Return (x, y) of the center of cell containing provided text 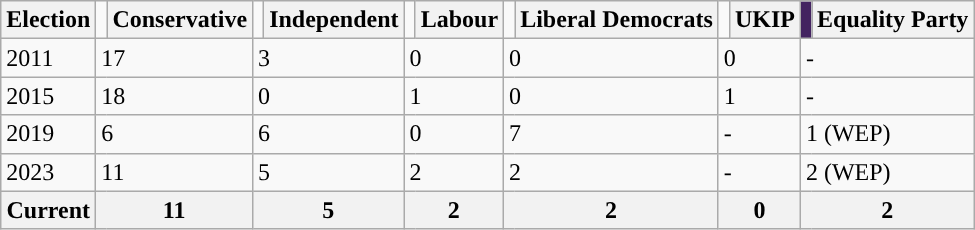
UKIP (764, 20)
18 (174, 96)
Labour (459, 20)
Equality Party (893, 20)
Liberal Democrats (617, 20)
Conservative (180, 20)
2023 (48, 172)
2011 (48, 58)
3 (329, 58)
1 (WEP) (886, 134)
Current (48, 210)
Independent (334, 20)
7 (612, 134)
2015 (48, 96)
2 (WEP) (886, 172)
Election (48, 20)
17 (174, 58)
2019 (48, 134)
